Return [x, y] of the center of cell containing provided text 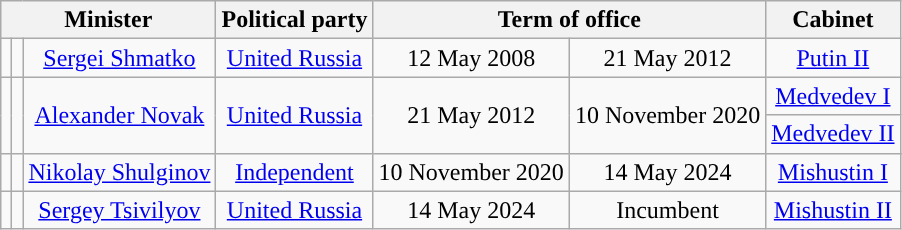
Medvedev I [833, 96]
Incumbent [667, 210]
Term of office [570, 20]
Nikolay Shulginov [120, 172]
Mishustin I [833, 172]
Independent [294, 172]
12 May 2008 [471, 58]
Medvedev II [833, 134]
Sergey Tsivilyov [120, 210]
Alexander Novak [120, 115]
Mishustin II [833, 210]
Putin II [833, 58]
Minister [108, 20]
Political party [294, 20]
Cabinet [833, 20]
Sergei Shmatko [120, 58]
